Capture the cell that displays the provided text and extract its [X, Y] central coordinate. 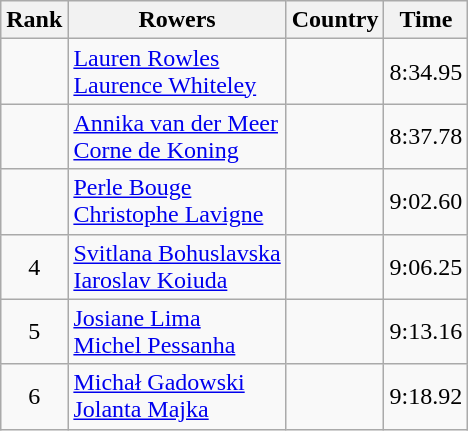
5 [34, 332]
Michał GadowskiJolanta Majka [177, 396]
Annika van der MeerCorne de Koning [177, 136]
Rank [34, 20]
Svitlana BohuslavskaIaroslav Koiuda [177, 266]
6 [34, 396]
Lauren RowlesLaurence Whiteley [177, 72]
Perle BougeChristophe Lavigne [177, 202]
9:06.25 [426, 266]
8:34.95 [426, 72]
9:13.16 [426, 332]
9:02.60 [426, 202]
Rowers [177, 20]
Time [426, 20]
Josiane LimaMichel Pessanha [177, 332]
Country [335, 20]
4 [34, 266]
9:18.92 [426, 396]
8:37.78 [426, 136]
